Search for the cell housing the specified text and yield its (X, Y) center coordinate. 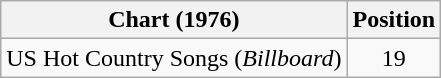
19 (394, 58)
Chart (1976) (174, 20)
US Hot Country Songs (Billboard) (174, 58)
Position (394, 20)
